Scan for the cell matching the given text and deliver its [x, y] coordinate at center. 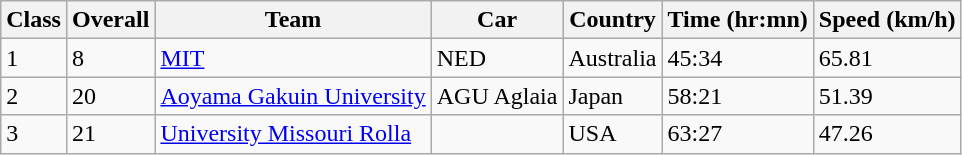
Time (hr:mn) [738, 20]
Australia [612, 58]
65.81 [887, 58]
USA [612, 134]
Country [612, 20]
Aoyama Gakuin University [293, 96]
Speed (km/h) [887, 20]
Car [497, 20]
AGU Aglaia [497, 96]
Team [293, 20]
47.26 [887, 134]
20 [110, 96]
MIT [293, 58]
51.39 [887, 96]
58:21 [738, 96]
8 [110, 58]
Japan [612, 96]
2 [34, 96]
Overall [110, 20]
NED [497, 58]
3 [34, 134]
63:27 [738, 134]
1 [34, 58]
University Missouri Rolla [293, 134]
21 [110, 134]
45:34 [738, 58]
Class [34, 20]
